Search for the cell housing the specified text and yield its (X, Y) center coordinate. 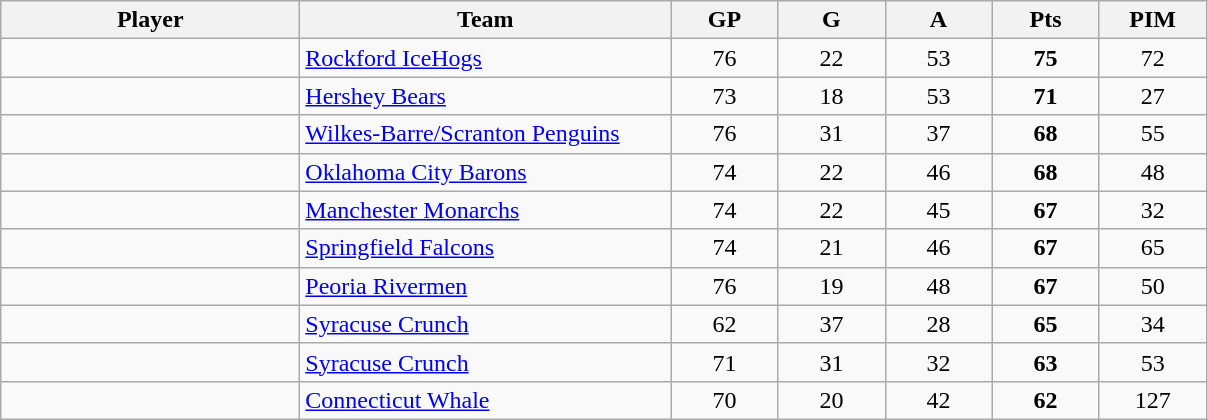
Manchester Monarchs (486, 210)
G (832, 20)
19 (832, 286)
75 (1046, 58)
20 (832, 400)
27 (1152, 96)
21 (832, 248)
55 (1152, 134)
A (938, 20)
Wilkes-Barre/Scranton Penguins (486, 134)
Rockford IceHogs (486, 58)
PIM (1152, 20)
Springfield Falcons (486, 248)
70 (724, 400)
73 (724, 96)
Connecticut Whale (486, 400)
50 (1152, 286)
Hershey Bears (486, 96)
Pts (1046, 20)
Team (486, 20)
34 (1152, 324)
Oklahoma City Barons (486, 172)
63 (1046, 362)
GP (724, 20)
28 (938, 324)
45 (938, 210)
Peoria Rivermen (486, 286)
72 (1152, 58)
42 (938, 400)
127 (1152, 400)
Player (150, 20)
18 (832, 96)
